Search for the cell housing the specified text and yield its [x, y] center coordinate. 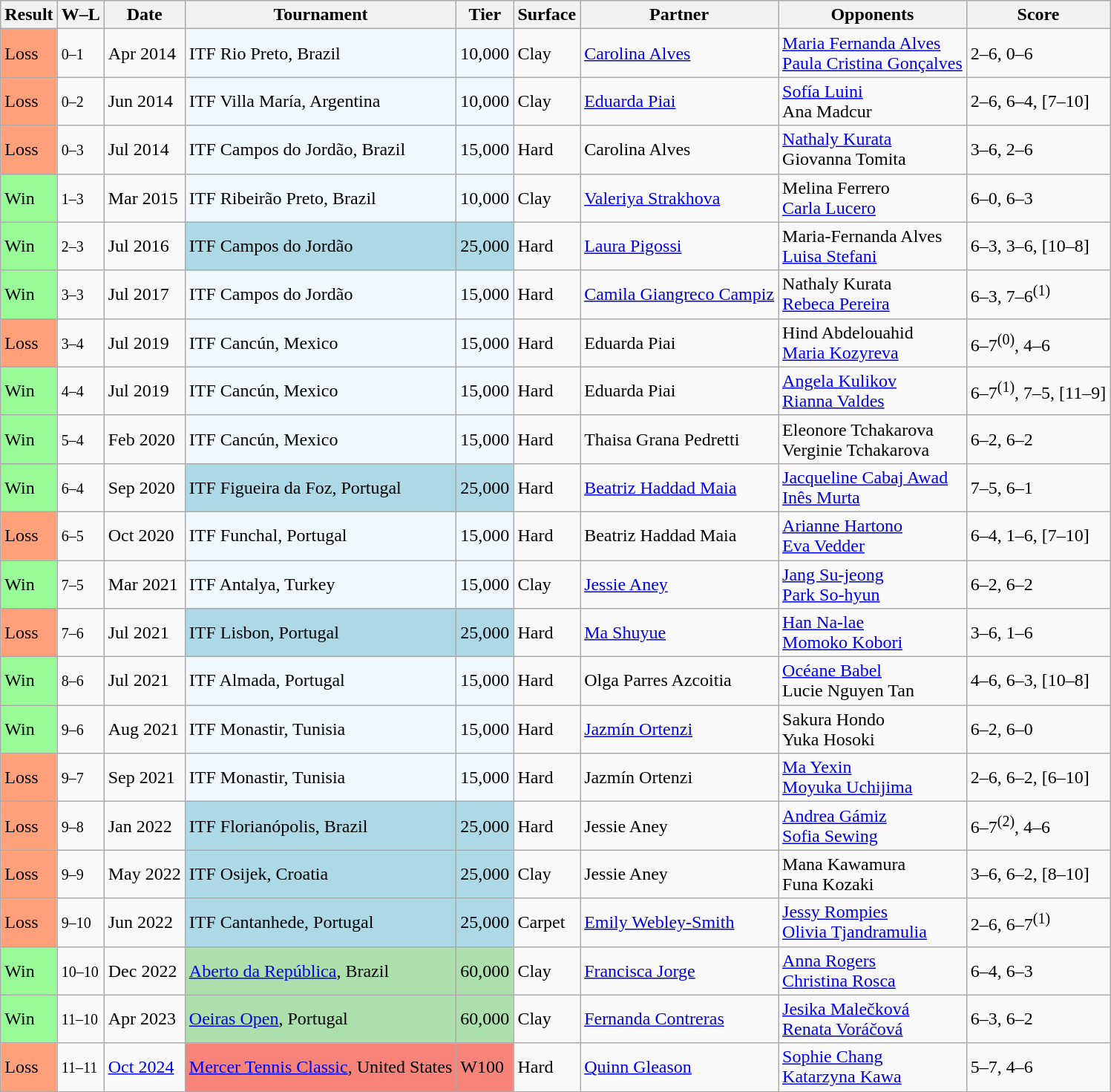
Maria-Fernanda Alves Luisa Stefani [873, 246]
Jesika Malečková Renata Voráčová [873, 1019]
Apr 2023 [144, 1019]
2–6, 6–7(1) [1038, 922]
9–8 [80, 825]
Maria Fernanda Alves Paula Cristina Gonçalves [873, 53]
2–6, 6–4, [7–10] [1038, 101]
3–6, 1–6 [1038, 632]
6–2, 6–0 [1038, 729]
Arianne Hartono Eva Vedder [873, 536]
Camila Giangreco Campiz [680, 294]
11–11 [80, 1068]
Oct 2024 [144, 1068]
6–4 [80, 487]
5–7, 4–6 [1038, 1068]
6–3, 6–2 [1038, 1019]
0–2 [80, 101]
Dec 2022 [144, 971]
8–6 [80, 681]
ITF Cantanhede, Portugal [321, 922]
Jessy Rompies Olivia Tjandramulia [873, 922]
10–10 [80, 971]
6–7(1), 7–5, [11–9] [1038, 390]
Jul 2014 [144, 150]
W100 [485, 1068]
6–4, 6–3 [1038, 971]
Francisca Jorge [680, 971]
4–6, 6–3, [10–8] [1038, 681]
Quinn Gleason [680, 1068]
Aug 2021 [144, 729]
Nathaly Kurata Giovanna Tomita [873, 150]
11–10 [80, 1019]
ITF Almada, Portugal [321, 681]
Mar 2015 [144, 197]
3–3 [80, 294]
Sep 2020 [144, 487]
Sofía Luini Ana Madcur [873, 101]
Surface [547, 15]
Jang Su-jeong Park So-hyun [873, 583]
9–6 [80, 729]
0–1 [80, 53]
Han Na-lae Momoko Kobori [873, 632]
May 2022 [144, 874]
Angela Kulikov Rianna Valdes [873, 390]
Hind Abdelouahid Maria Kozyreva [873, 343]
Carpet [547, 922]
Partner [680, 15]
Sakura Hondo Yuka Hosoki [873, 729]
9–9 [80, 874]
Jacqueline Cabaj Awad Inês Murta [873, 487]
Jun 2014 [144, 101]
Andrea Gámiz Sofia Sewing [873, 825]
Thaisa Grana Pedretti [680, 439]
Tier [485, 15]
6–7(2), 4–6 [1038, 825]
ITF Funchal, Portugal [321, 536]
6–3, 7–6(1) [1038, 294]
Result [29, 15]
Valeriya Strakhova [680, 197]
Tournament [321, 15]
Sep 2021 [144, 778]
3–4 [80, 343]
ITF Ribeirão Preto, Brazil [321, 197]
ITF Villa María, Argentina [321, 101]
Océane Babel Lucie Nguyen Tan [873, 681]
Jun 2022 [144, 922]
2–6, 0–6 [1038, 53]
3–6, 2–6 [1038, 150]
Laura Pigossi [680, 246]
4–4 [80, 390]
Oeiras Open, Portugal [321, 1019]
Jul 2016 [144, 246]
7–5, 6–1 [1038, 487]
Jan 2022 [144, 825]
2–3 [80, 246]
Nathaly Kurata Rebeca Pereira [873, 294]
6–7(0), 4–6 [1038, 343]
Jul 2017 [144, 294]
9–7 [80, 778]
Ma Yexin Moyuka Uchijima [873, 778]
Oct 2020 [144, 536]
Fernanda Contreras [680, 1019]
7–5 [80, 583]
6–5 [80, 536]
W–L [80, 15]
Mercer Tennis Classic, United States [321, 1068]
6–3, 3–6, [10–8] [1038, 246]
Ma Shuyue [680, 632]
Date [144, 15]
Score [1038, 15]
6–4, 1–6, [7–10] [1038, 536]
ITF Lisbon, Portugal [321, 632]
Anna Rogers Christina Rosca [873, 971]
2–6, 6–2, [6–10] [1038, 778]
ITF Figueira da Foz, Portugal [321, 487]
6–0, 6–3 [1038, 197]
ITF Campos do Jordão, Brazil [321, 150]
Olga Parres Azcoitia [680, 681]
ITF Florianópolis, Brazil [321, 825]
Eleonore Tchakarova Verginie Tchakarova [873, 439]
3–6, 6–2, [8–10] [1038, 874]
5–4 [80, 439]
Opponents [873, 15]
Apr 2014 [144, 53]
Mar 2021 [144, 583]
9–10 [80, 922]
Sophie Chang Katarzyna Kawa [873, 1068]
ITF Rio Preto, Brazil [321, 53]
Melina Ferrero Carla Lucero [873, 197]
Aberto da República, Brazil [321, 971]
Feb 2020 [144, 439]
7–6 [80, 632]
ITF Osijek, Croatia [321, 874]
Emily Webley-Smith [680, 922]
1–3 [80, 197]
ITF Antalya, Turkey [321, 583]
0–3 [80, 150]
Mana Kawamura Funa Kozaki [873, 874]
